Locate the cell with the specified text and output its (x, y) center coordinate. 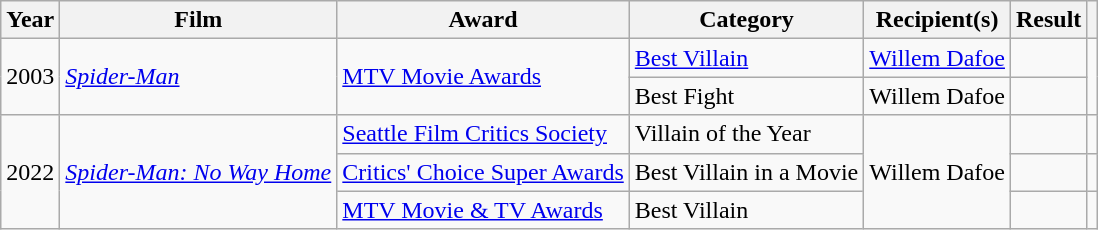
MTV Movie & TV Awards (483, 210)
Spider-Man: No Way Home (198, 172)
Film (198, 20)
2003 (30, 77)
Result (1048, 20)
2022 (30, 172)
Award (483, 20)
Category (746, 20)
Seattle Film Critics Society (483, 134)
Best Fight (746, 96)
Year (30, 20)
Critics' Choice Super Awards (483, 172)
MTV Movie Awards (483, 77)
Best Villain in a Movie (746, 172)
Recipient(s) (938, 20)
Villain of the Year (746, 134)
Spider-Man (198, 77)
